Return [X, Y] of the center of cell containing provided text 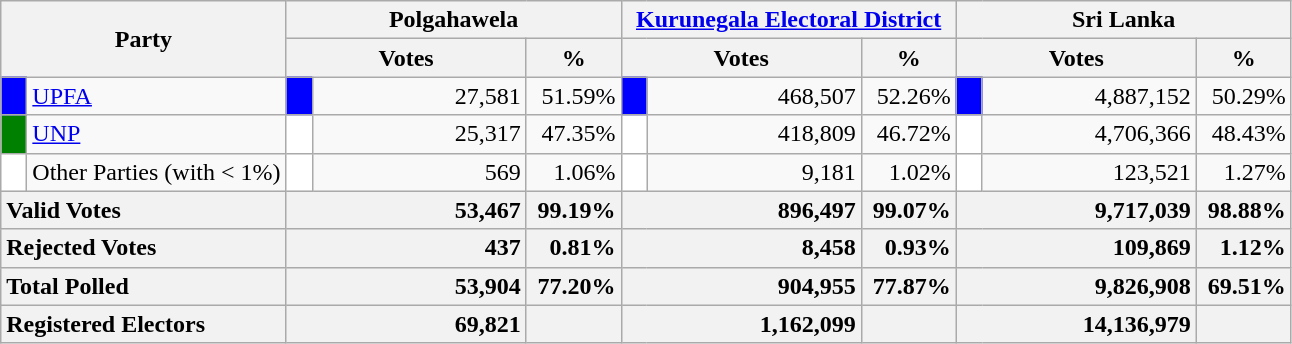
904,955 [741, 286]
Polgahawela [454, 20]
Kurunegala Electoral District [788, 20]
569 [419, 172]
48.43% [1244, 134]
1.12% [1244, 248]
53,904 [406, 286]
0.81% [574, 248]
9,717,039 [1076, 210]
Rejected Votes [144, 248]
77.20% [574, 286]
99.07% [908, 210]
UNP [156, 134]
Party [144, 39]
69,821 [406, 324]
109,869 [1076, 248]
47.35% [574, 134]
1.06% [574, 172]
896,497 [741, 210]
98.88% [1244, 210]
51.59% [574, 96]
27,581 [419, 96]
52.26% [908, 96]
Registered Electors [144, 324]
1,162,099 [741, 324]
8,458 [741, 248]
9,181 [754, 172]
53,467 [406, 210]
14,136,979 [1076, 324]
9,826,908 [1076, 286]
Sri Lanka [1124, 20]
468,507 [754, 96]
1.27% [1244, 172]
69.51% [1244, 286]
Other Parties (with < 1%) [156, 172]
4,887,152 [1089, 96]
418,809 [754, 134]
Valid Votes [144, 210]
46.72% [908, 134]
0.93% [908, 248]
123,521 [1089, 172]
77.87% [908, 286]
Total Polled [144, 286]
50.29% [1244, 96]
99.19% [574, 210]
25,317 [419, 134]
4,706,366 [1089, 134]
UPFA [156, 96]
437 [406, 248]
1.02% [908, 172]
